From the cell containing the given text, extract its center point as (x, y) coordinate. 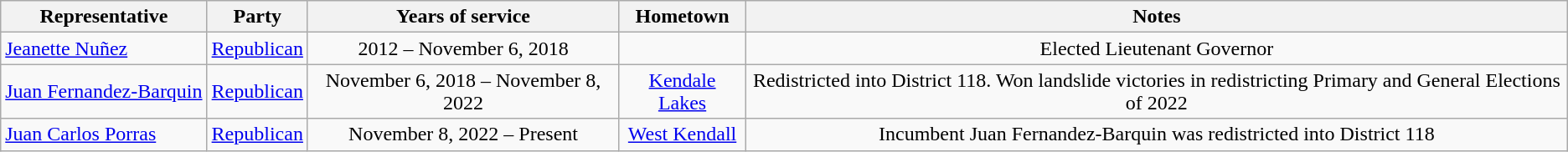
Jeanette Nuñez (104, 48)
Kendale Lakes (683, 92)
Redistricted into District 118. Won landslide victories in redistricting Primary and General Elections of 2022 (1156, 92)
Elected Lieutenant Governor (1156, 48)
Incumbent Juan Fernandez-Barquin was redistricted into District 118 (1156, 134)
Years of service (462, 17)
Party (257, 17)
November 8, 2022 – Present (462, 134)
Hometown (683, 17)
West Kendall (683, 134)
Juan Fernandez-Barquin (104, 92)
November 6, 2018 – November 8, 2022 (462, 92)
Representative (104, 17)
Notes (1156, 17)
2012 – November 6, 2018 (462, 48)
Juan Carlos Porras (104, 134)
